Pinpoint the cell where the given text exists, returning its (X, Y) midpoint coordinate. 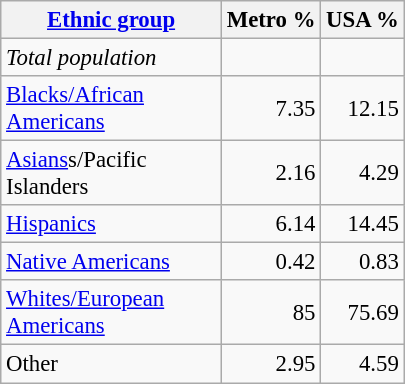
Hispanics (112, 224)
12.15 (362, 108)
85 (270, 312)
14.45 (362, 224)
6.14 (270, 224)
Asianss/Pacific Islanders (112, 174)
Ethnic group (112, 20)
Native Americans (112, 262)
75.69 (362, 312)
Whites/European Americans (112, 312)
2.95 (270, 364)
4.29 (362, 174)
Blacks/African Americans (112, 108)
2.16 (270, 174)
7.35 (270, 108)
USA % (362, 20)
0.83 (362, 262)
4.59 (362, 364)
Total population (112, 58)
Other (112, 364)
0.42 (270, 262)
Metro % (270, 20)
